Capture the cell that displays the provided text and extract its [X, Y] central coordinate. 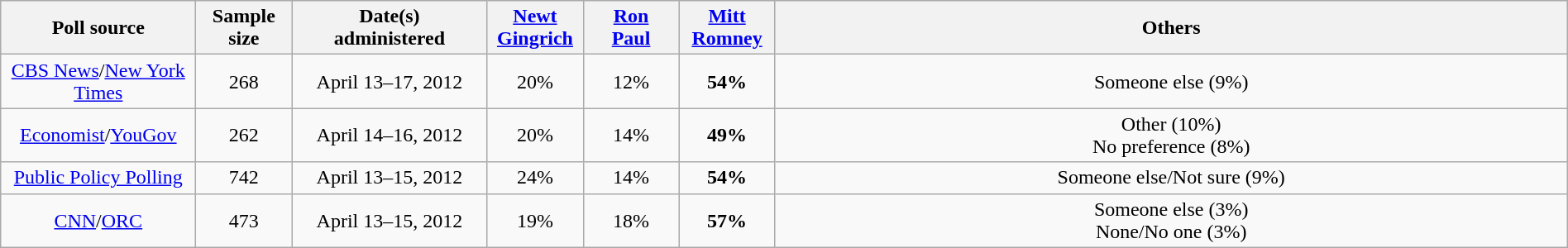
57% [727, 220]
Samplesize [244, 28]
24% [535, 178]
Someone else (3%)None/No one (3%) [1171, 220]
Others [1171, 28]
CBS News/New York Times [98, 81]
April 14–16, 2012 [390, 136]
12% [631, 81]
742 [244, 178]
18% [631, 220]
262 [244, 136]
Ron Paul [631, 28]
Other (10%)No preference (8%) [1171, 136]
CNN/ORC [98, 220]
Someone else/Not sure (9%) [1171, 178]
19% [535, 220]
Poll source [98, 28]
268 [244, 81]
Economist/YouGov [98, 136]
Someone else (9%) [1171, 81]
Public Policy Polling [98, 178]
April 13–17, 2012 [390, 81]
Newt Gingrich [535, 28]
Mitt Romney [727, 28]
Date(s) administered [390, 28]
473 [244, 220]
49% [727, 136]
